Find where the given text appears and provide that cell's center as [X, Y] coordinate. 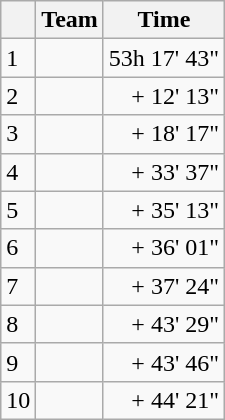
53h 17' 43" [164, 58]
+ 36' 01" [164, 248]
+ 43' 29" [164, 324]
4 [18, 172]
5 [18, 210]
+ 35' 13" [164, 210]
9 [18, 362]
10 [18, 400]
+ 33' 37" [164, 172]
+ 18' 17" [164, 134]
2 [18, 96]
+ 43' 46" [164, 362]
6 [18, 248]
3 [18, 134]
Team [70, 20]
+ 37' 24" [164, 286]
+ 44' 21" [164, 400]
1 [18, 58]
8 [18, 324]
Time [164, 20]
+ 12' 13" [164, 96]
7 [18, 286]
